Return [X, Y] of the center of cell containing provided text 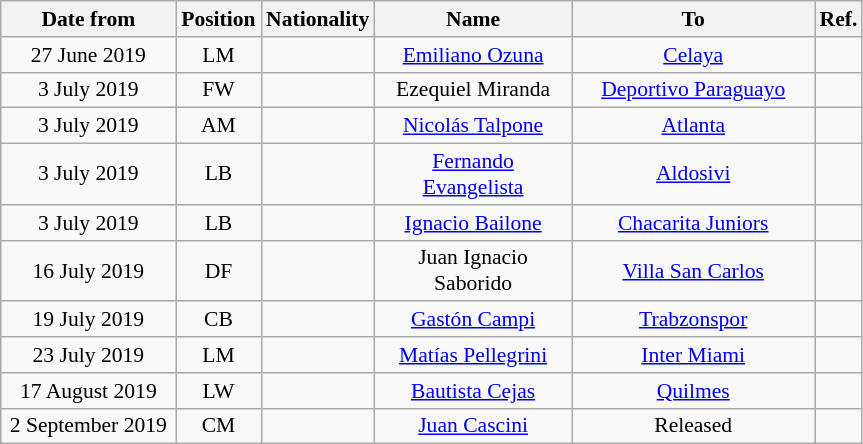
Quilmes [694, 391]
Name [473, 19]
Fernando Evangelista [473, 174]
23 July 2019 [88, 355]
Matías Pellegrini [473, 355]
Aldosivi [694, 174]
AM [218, 126]
Ref. [839, 19]
Ignacio Bailone [473, 223]
LW [218, 391]
Chacarita Juniors [694, 223]
Inter Miami [694, 355]
Atlanta [694, 126]
Nationality [318, 19]
Position [218, 19]
DF [218, 270]
27 June 2019 [88, 55]
CM [218, 426]
Nicolás Talpone [473, 126]
Bautista Cejas [473, 391]
To [694, 19]
16 July 2019 [88, 270]
CB [218, 320]
Deportivo Paraguayo [694, 90]
2 September 2019 [88, 426]
Juan Cascini [473, 426]
Trabzonspor [694, 320]
Ezequiel Miranda [473, 90]
FW [218, 90]
Emiliano Ozuna [473, 55]
17 August 2019 [88, 391]
Date from [88, 19]
19 July 2019 [88, 320]
Gastón Campi [473, 320]
Celaya [694, 55]
Released [694, 426]
Juan Ignacio Saborido [473, 270]
Villa San Carlos [694, 270]
